Search for the cell housing the specified text and yield its [X, Y] center coordinate. 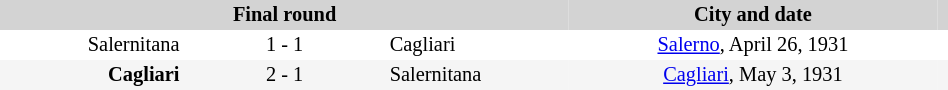
Cagliari, May 3, 1931 [753, 75]
2 - 1 [284, 75]
1 - 1 [284, 45]
Final round [284, 15]
Salerno, April 26, 1931 [753, 45]
City and date [753, 15]
